Detect which cell encompasses the target text, then output its (X, Y) center coordinate. 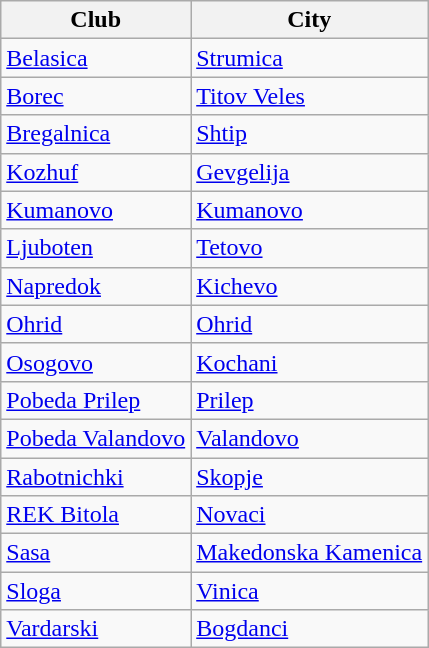
Ljuboten (96, 248)
Shtip (310, 134)
Club (96, 20)
Rabotnichki (96, 477)
Titov Veles (310, 96)
Makedonska Kamenica (310, 553)
Vardarski (96, 629)
Gevgelija (310, 172)
Valandovo (310, 438)
Pobeda Prilep (96, 400)
Borec (96, 96)
Bogdanci (310, 629)
Sloga (96, 591)
Osogovo (96, 362)
Prilep (310, 400)
Pobeda Valandovo (96, 438)
Strumica (310, 58)
Kozhuf (96, 172)
Novaci (310, 515)
Kichevo (310, 286)
Tetovo (310, 248)
REK Bitola (96, 515)
Kochani (310, 362)
Sasa (96, 553)
Skopje (310, 477)
Belasica (96, 58)
Bregalnica (96, 134)
City (310, 20)
Vinica (310, 591)
Napredok (96, 286)
